Scan for the cell matching the given text and deliver its (X, Y) coordinate at center. 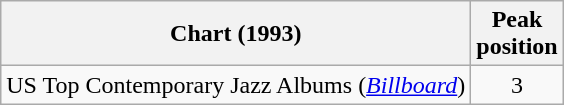
Chart (1993) (236, 34)
3 (517, 85)
US Top Contemporary Jazz Albums (Billboard) (236, 85)
Peakposition (517, 34)
